Scan for the cell matching the given text and deliver its [x, y] coordinate at center. 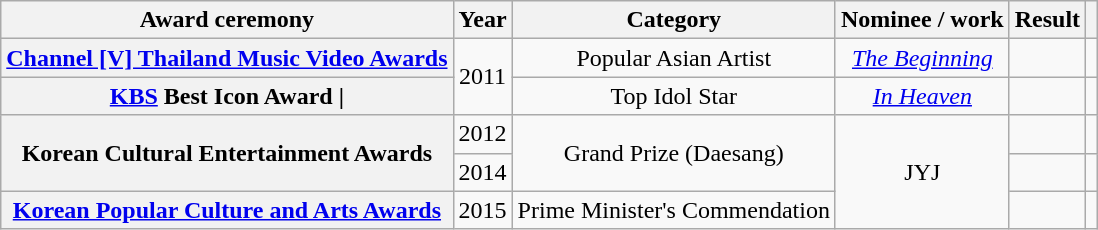
Category [674, 20]
2011 [482, 77]
Nominee / work [922, 20]
In Heaven [922, 96]
JYJ [922, 172]
Year [482, 20]
Korean Popular Culture and Arts Awards [227, 210]
Popular Asian Artist [674, 58]
2012 [482, 134]
KBS Best Icon Award | [227, 96]
Top Idol Star [674, 96]
The Beginning [922, 58]
Grand Prize (Daesang) [674, 153]
2015 [482, 210]
Result [1047, 20]
Channel [V] Thailand Music Video Awards [227, 58]
Korean Cultural Entertainment Awards [227, 153]
Award ceremony [227, 20]
2014 [482, 172]
Prime Minister's Commendation [674, 210]
